Find where the given text appears and provide that cell's center as (x, y) coordinate. 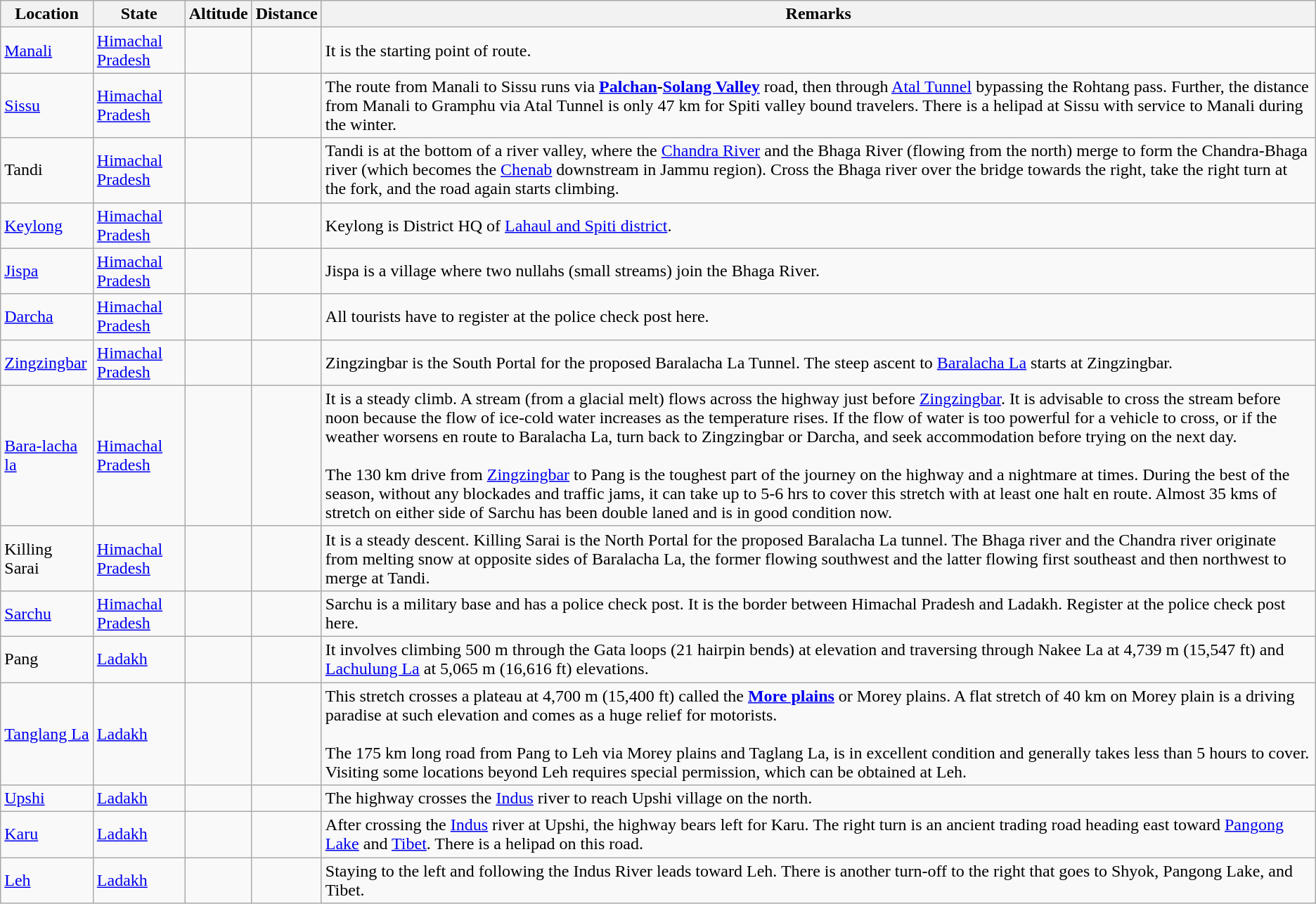
Leh (47, 880)
Sarchu (47, 613)
It is the starting point of route. (818, 51)
Zingzingbar (47, 363)
Manali (47, 51)
State (139, 14)
Tanglang La (47, 733)
Pang (47, 659)
Upshi (47, 799)
Altitude (218, 14)
Bara-lacha la (47, 456)
Distance (287, 14)
Darcha (47, 316)
Killing Sarai (47, 558)
Sissu (47, 105)
Karu (47, 835)
Keylong (47, 225)
Jispa (47, 271)
Zingzingbar is the South Portal for the proposed Baralacha La Tunnel. The steep ascent to Baralacha La starts at Zingzingbar. (818, 363)
Location (47, 14)
The highway crosses the Indus river to reach Upshi village on the north. (818, 799)
Sarchu is a military base and has a police check post. It is the border between Himachal Pradesh and Ladakh. Register at the police check post here. (818, 613)
Remarks (818, 14)
All tourists have to register at the police check post here. (818, 316)
Keylong is District HQ of Lahaul and Spiti district. (818, 225)
Jispa is a village where two nullahs (small streams) join the Bhaga River. (818, 271)
Tandi (47, 170)
